Output the [x, y] coordinate of the center of the cell containing the given text.  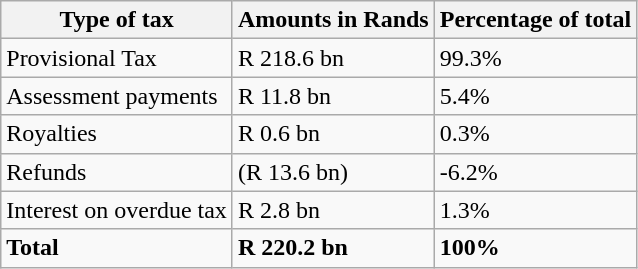
Royalties [117, 134]
R 2.8 bn [333, 210]
0.3% [536, 134]
Amounts in Rands [333, 20]
Interest on overdue tax [117, 210]
Provisional Tax [117, 58]
Total [117, 248]
Percentage of total [536, 20]
100% [536, 248]
R 218.6 bn [333, 58]
-6.2% [536, 172]
R 0.6 bn [333, 134]
(R 13.6 bn) [333, 172]
1.3% [536, 210]
R 11.8 bn [333, 96]
5.4% [536, 96]
Type of tax [117, 20]
Assessment payments [117, 96]
99.3% [536, 58]
Refunds [117, 172]
R 220.2 bn [333, 248]
